Search for the cell housing the specified text and yield its (X, Y) center coordinate. 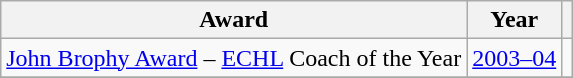
2003–04 (514, 58)
Year (514, 20)
Award (234, 20)
John Brophy Award – ECHL Coach of the Year (234, 58)
